Pinpoint the cell where the given text exists, returning its (X, Y) midpoint coordinate. 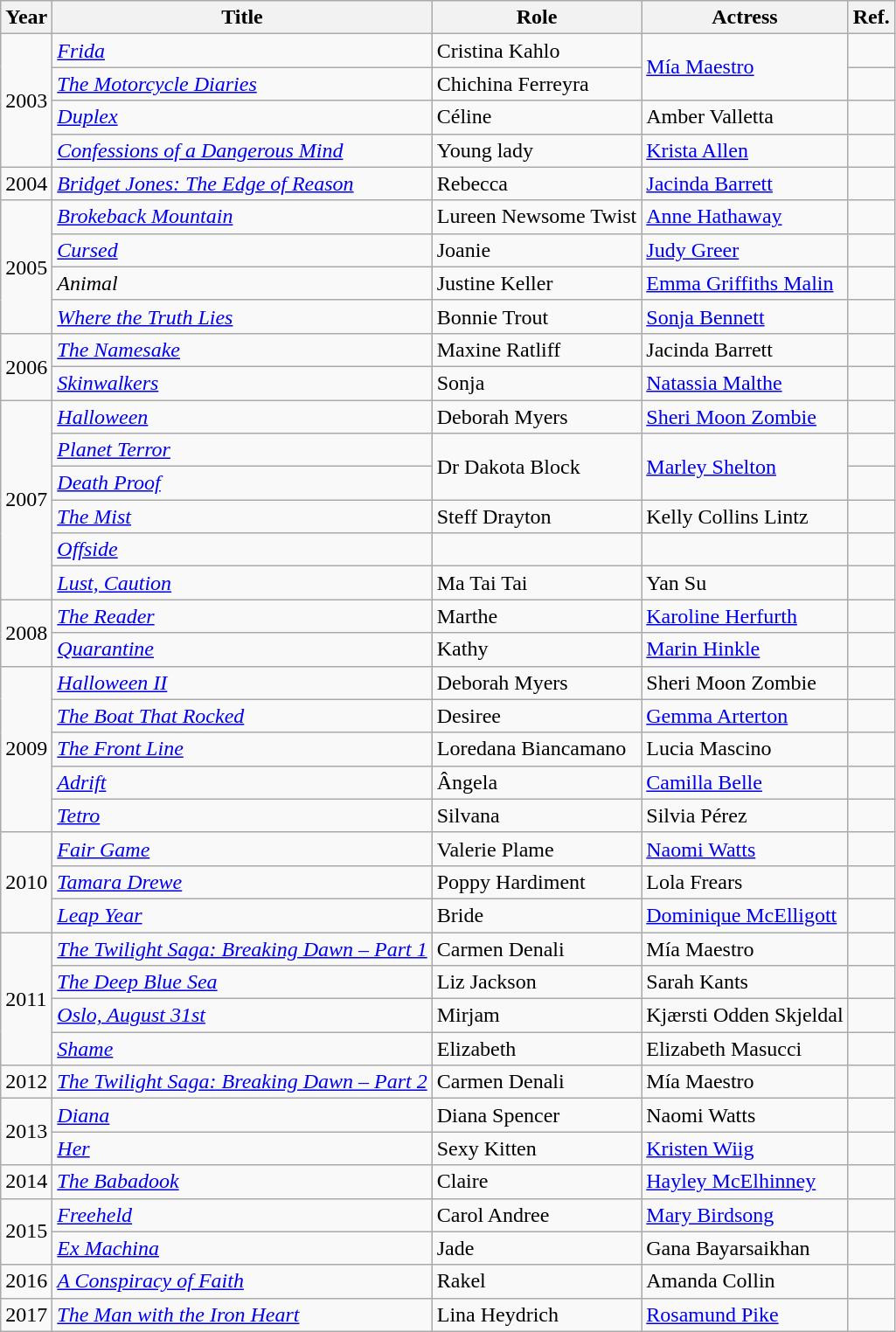
Leap Year (242, 915)
Ref. (871, 17)
The Front Line (242, 749)
Title (242, 17)
Amber Valletta (745, 117)
Cursed (242, 250)
Loredana Biancamano (537, 749)
Kjærsti Odden Skjeldal (745, 1016)
Rebecca (537, 184)
Tetro (242, 815)
Chichina Ferreyra (537, 84)
Jade (537, 1248)
2015 (26, 1231)
Claire (537, 1182)
Her (242, 1148)
Bride (537, 915)
2011 (26, 998)
Maxine Ratliff (537, 350)
Céline (537, 117)
Halloween II (242, 683)
Lust, Caution (242, 583)
Freeheld (242, 1215)
Where the Truth Lies (242, 316)
Joanie (537, 250)
Brokeback Mountain (242, 217)
Cristina Kahlo (537, 51)
Adrift (242, 782)
A Conspiracy of Faith (242, 1281)
Halloween (242, 417)
Actress (745, 17)
Sexy Kitten (537, 1148)
Duplex (242, 117)
Steff Drayton (537, 517)
Gana Bayarsaikhan (745, 1248)
Animal (242, 283)
2006 (26, 366)
Silvia Pérez (745, 815)
2016 (26, 1281)
Shame (242, 1049)
Justine Keller (537, 283)
Marthe (537, 616)
Gemma Arterton (745, 716)
Lureen Newsome Twist (537, 217)
Sonja Bennett (745, 316)
The Motorcycle Diaries (242, 84)
Mirjam (537, 1016)
Lola Frears (745, 882)
Death Proof (242, 483)
Kristen Wiig (745, 1148)
Karoline Herfurth (745, 616)
Mary Birdsong (745, 1215)
Valerie Plame (537, 849)
The Twilight Saga: Breaking Dawn – Part 1 (242, 948)
Offside (242, 550)
Elizabeth Masucci (745, 1049)
Young lady (537, 150)
Role (537, 17)
Rosamund Pike (745, 1315)
2012 (26, 1082)
Liz Jackson (537, 982)
Poppy Hardiment (537, 882)
The Deep Blue Sea (242, 982)
Sonja (537, 383)
2004 (26, 184)
Confessions of a Dangerous Mind (242, 150)
The Namesake (242, 350)
2009 (26, 749)
The Reader (242, 616)
Quarantine (242, 649)
Year (26, 17)
2005 (26, 267)
Marin Hinkle (745, 649)
Marley Shelton (745, 467)
2010 (26, 882)
Natassia Malthe (745, 383)
Silvana (537, 815)
2008 (26, 633)
Frida (242, 51)
The Mist (242, 517)
The Twilight Saga: Breaking Dawn – Part 2 (242, 1082)
Skinwalkers (242, 383)
Hayley McElhinney (745, 1182)
Bonnie Trout (537, 316)
2013 (26, 1132)
2017 (26, 1315)
Kathy (537, 649)
The Babadook (242, 1182)
Lina Heydrich (537, 1315)
Tamara Drewe (242, 882)
Camilla Belle (745, 782)
Emma Griffiths Malin (745, 283)
Diana (242, 1115)
Anne Hathaway (745, 217)
Lucia Mascino (745, 749)
Rakel (537, 1281)
Dominique McElligott (745, 915)
Fair Game (242, 849)
Desiree (537, 716)
Krista Allen (745, 150)
2014 (26, 1182)
2003 (26, 101)
Ma Tai Tai (537, 583)
Carol Andree (537, 1215)
2007 (26, 500)
The Man with the Iron Heart (242, 1315)
Sarah Kants (745, 982)
Kelly Collins Lintz (745, 517)
Ex Machina (242, 1248)
Ângela (537, 782)
Bridget Jones: The Edge of Reason (242, 184)
Amanda Collin (745, 1281)
Planet Terror (242, 450)
The Boat That Rocked (242, 716)
Diana Spencer (537, 1115)
Yan Su (745, 583)
Elizabeth (537, 1049)
Judy Greer (745, 250)
Oslo, August 31st (242, 1016)
Dr Dakota Block (537, 467)
